Identify which cell holds the provided text, then report its [x, y] central coordinate. 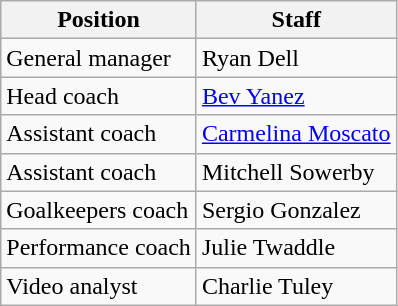
Sergio Gonzalez [296, 210]
Video analyst [99, 286]
Ryan Dell [296, 58]
Julie Twaddle [296, 248]
Staff [296, 20]
Head coach [99, 96]
Position [99, 20]
Performance coach [99, 248]
Bev Yanez [296, 96]
Carmelina Moscato [296, 134]
Mitchell Sowerby [296, 172]
General manager [99, 58]
Charlie Tuley [296, 286]
Goalkeepers coach [99, 210]
